Locate the cell with the specified text and output its (X, Y) center coordinate. 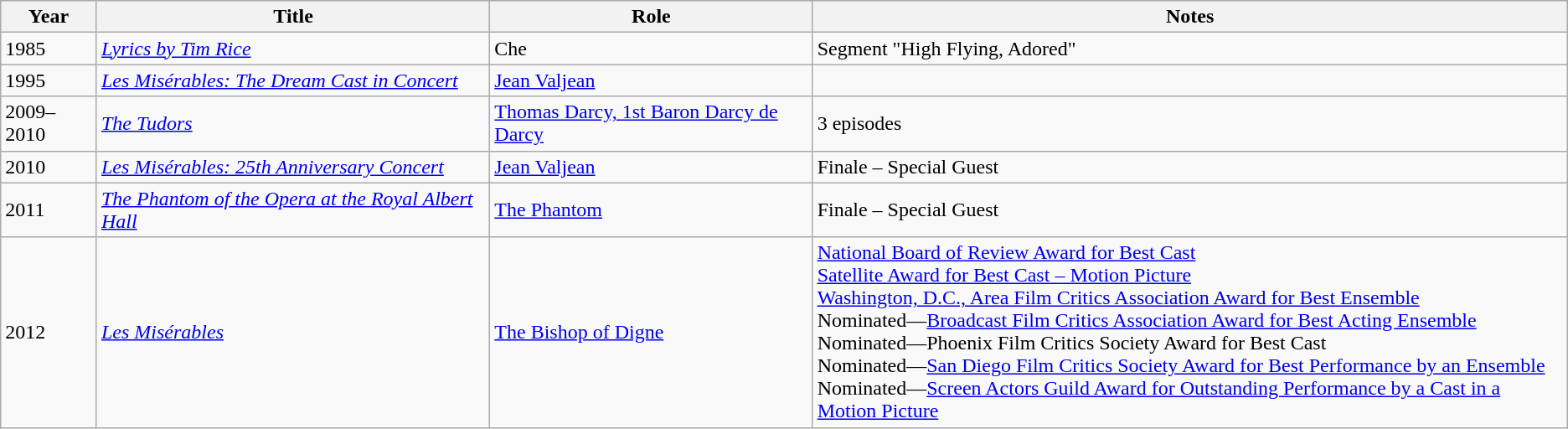
Che (652, 49)
Thomas Darcy, 1st Baron Darcy de Darcy (652, 124)
Year (49, 17)
2009–2010 (49, 124)
Les Misérables: The Dream Cast in Concert (293, 80)
2011 (49, 209)
2010 (49, 167)
2012 (49, 332)
1995 (49, 80)
Lyrics by Tim Rice (293, 49)
Title (293, 17)
The Bishop of Digne (652, 332)
3 episodes (1189, 124)
The Phantom of the Opera at the Royal Albert Hall (293, 209)
The Phantom (652, 209)
Les Misérables (293, 332)
The Tudors (293, 124)
Notes (1189, 17)
Les Misérables: 25th Anniversary Concert (293, 167)
Segment "High Flying, Adored" (1189, 49)
Role (652, 17)
1985 (49, 49)
